Determine the (X, Y) coordinate at the center of the cell enclosing the given text.  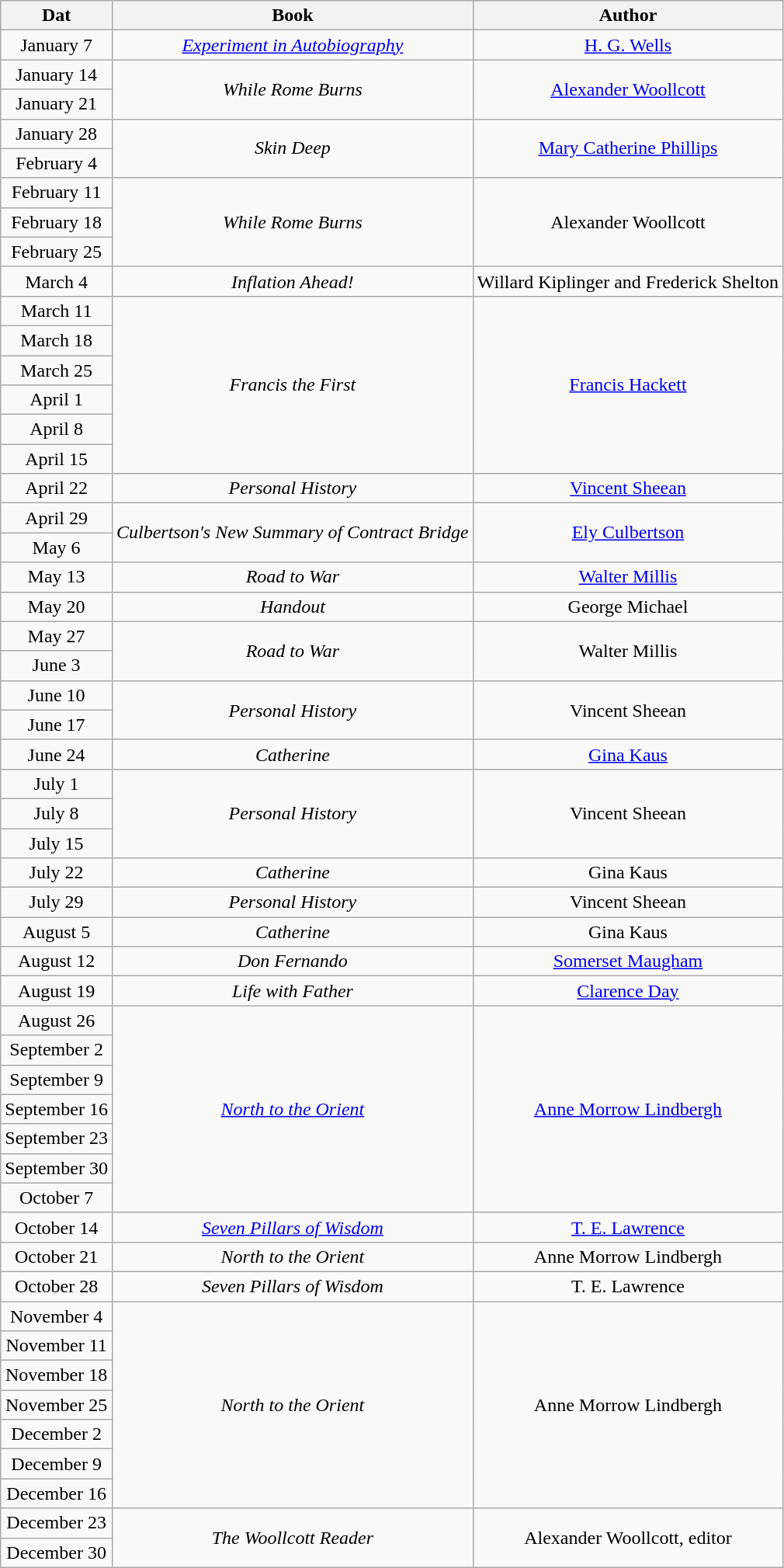
March 4 (57, 281)
Skin Deep (292, 148)
January 21 (57, 104)
August 19 (57, 991)
February 18 (57, 222)
July 29 (57, 902)
November 25 (57, 1405)
March 18 (57, 340)
George Michael (627, 607)
January 14 (57, 75)
March 25 (57, 370)
January 7 (57, 45)
December 9 (57, 1464)
November 4 (57, 1316)
October 21 (57, 1257)
March 11 (57, 311)
December 23 (57, 1523)
Inflation Ahead! (292, 281)
April 8 (57, 429)
Francis the First (292, 384)
December 30 (57, 1552)
September 16 (57, 1109)
Handout (292, 607)
Clarence Day (627, 991)
August 5 (57, 932)
May 20 (57, 607)
Author (627, 16)
June 3 (57, 666)
July 8 (57, 813)
November 11 (57, 1346)
Life with Father (292, 991)
September 30 (57, 1168)
Willard Kiplinger and Frederick Shelton (627, 281)
Somerset Maugham (627, 961)
Mary Catherine Phillips (627, 148)
April 29 (57, 518)
Book (292, 16)
Culbertson's New Summary of Contract Bridge (292, 533)
Ely Culbertson (627, 533)
April 1 (57, 400)
April 22 (57, 488)
June 10 (57, 695)
December 2 (57, 1434)
December 16 (57, 1493)
February 25 (57, 252)
September 2 (57, 1050)
May 6 (57, 548)
Experiment in Autobiography (292, 45)
September 9 (57, 1080)
August 12 (57, 961)
June 17 (57, 725)
August 26 (57, 1020)
July 22 (57, 873)
Francis Hackett (627, 384)
November 18 (57, 1375)
H. G. Wells (627, 45)
April 15 (57, 459)
June 24 (57, 754)
September 23 (57, 1139)
Dat (57, 16)
February 11 (57, 193)
May 13 (57, 577)
July 1 (57, 784)
July 15 (57, 843)
Alexander Woollcott, editor (627, 1538)
January 28 (57, 134)
October 28 (57, 1286)
October 7 (57, 1198)
February 4 (57, 163)
May 27 (57, 636)
October 14 (57, 1227)
The Woollcott Reader (292, 1538)
Don Fernando (292, 961)
